Identify which cell holds the provided text, then report its [X, Y] central coordinate. 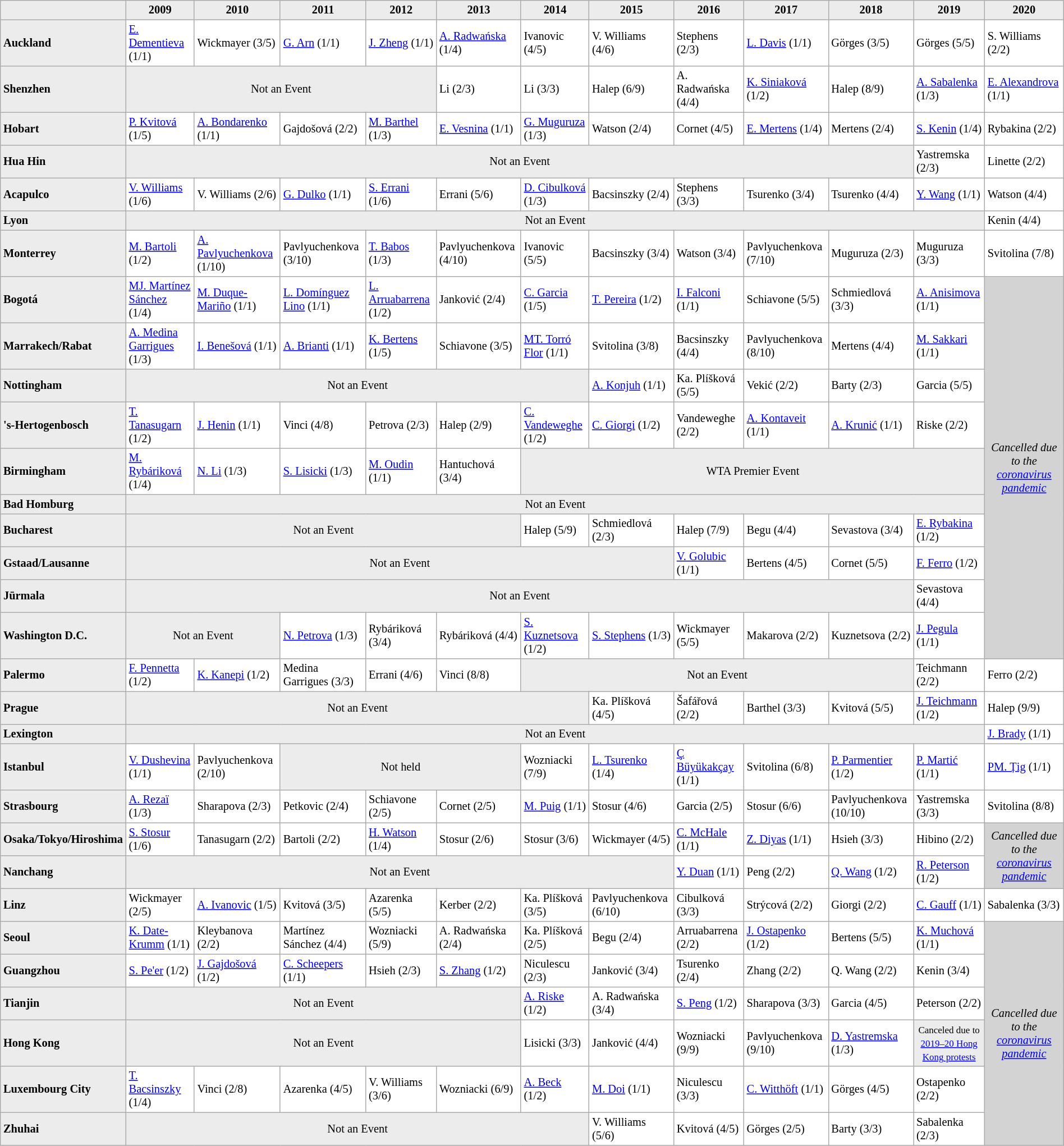
I. Benešová (1/1) [237, 346]
G. Arn (1/1) [323, 43]
Watson (4/4) [1024, 194]
Rybáriková (4/4) [479, 635]
Kenin (4/4) [1024, 221]
K. Kanepi (1/2) [237, 675]
Begu (4/4) [786, 530]
Tsurenko (3/4) [786, 194]
Kleybanova (2/2) [237, 938]
Bucharest [63, 530]
MJ. Martínez Sánchez (1/4) [160, 300]
Ka. Plíšková (5/5) [709, 386]
2015 [632, 10]
A. Riske (1/2) [554, 1003]
Cibulková (3/3) [709, 905]
Vinci (4/8) [323, 425]
Peng (2/2) [786, 872]
Wozniacki (7/9) [554, 767]
Ka. Plíšková (2/5) [554, 938]
E. Mertens (1/4) [786, 129]
Tsurenko (4/4) [871, 194]
Linette (2/2) [1024, 162]
Görges (4/5) [871, 1089]
Bogotá [63, 300]
Hua Hin [63, 162]
Guangzhou [63, 970]
Hantuchová (3/4) [479, 471]
S. Pe'er (1/2) [160, 970]
Schiavone (2/5) [401, 806]
Ç Büyükakçay (1/1) [709, 767]
Hong Kong [63, 1043]
Ostapenko (2/2) [950, 1089]
2013 [479, 10]
Strasbourg [63, 806]
K. Bertens (1/5) [401, 346]
Görges (5/5) [950, 43]
Vinci (8/8) [479, 675]
K. Siniaková (1/2) [786, 89]
Pavlyuchenkova (8/10) [786, 346]
Niculescu (3/3) [709, 1089]
Tianjin [63, 1003]
S. Kuznetsova (1/2) [554, 635]
C. Scheepers (1/1) [323, 970]
2017 [786, 10]
Stosur (2/6) [479, 839]
Vandeweghe (2/2) [709, 425]
Stosur (3/6) [554, 839]
L. Arruabarrena (1/2) [401, 300]
Martínez Sánchez (4/4) [323, 938]
Zhang (2/2) [786, 970]
Hobart [63, 129]
J. Teichmann (1/2) [950, 708]
Begu (2/4) [632, 938]
Palermo [63, 675]
C. Giorgi (1/2) [632, 425]
Ka. Plíšková (3/5) [554, 905]
A. Konjuh (1/1) [632, 386]
Y. Wang (1/1) [950, 194]
Ivanovic (5/5) [554, 253]
V. Golubic (1/1) [709, 563]
Cornet (2/5) [479, 806]
2020 [1024, 10]
Svitolina (6/8) [786, 767]
Errani (5/6) [479, 194]
N. Petrova (1/3) [323, 635]
S. Peng (1/2) [709, 1003]
Barty (3/3) [871, 1129]
C. Witthöft (1/1) [786, 1089]
A. Radwańska (3/4) [632, 1003]
2012 [401, 10]
Pavlyuchenkova (9/10) [786, 1043]
Q. Wang (2/2) [871, 970]
Stosur (6/6) [786, 806]
J. Henin (1/1) [237, 425]
Janković (4/4) [632, 1043]
Lexington [63, 734]
Mertens (4/4) [871, 346]
M. Bartoli (1/2) [160, 253]
J. Gajdošová (1/2) [237, 970]
Görges (2/5) [786, 1129]
A. Radwańska (2/4) [479, 938]
V. Dushevina (1/1) [160, 767]
2014 [554, 10]
J. Pegula (1/1) [950, 635]
Schiavone (3/5) [479, 346]
Cornet (4/5) [709, 129]
Stephens (3/3) [709, 194]
Wozniacki (6/9) [479, 1089]
L. Domínguez Lino (1/1) [323, 300]
Tanasugarn (2/2) [237, 839]
C. McHale (1/1) [709, 839]
2019 [950, 10]
Wickmayer (3/5) [237, 43]
Kvitová (5/5) [871, 708]
Sevastova (3/4) [871, 530]
Stosur (4/6) [632, 806]
Canceled due to 2019–20 Hong Kong protests [950, 1043]
L. Tsurenko (1/4) [632, 767]
2016 [709, 10]
Schiavone (5/5) [786, 300]
Kuznetsova (2/2) [871, 635]
N. Li (1/3) [237, 471]
Garcia (2/5) [709, 806]
Bacsinszky (3/4) [632, 253]
2010 [237, 10]
Kvitová (4/5) [709, 1129]
Pavlyuchenkova (2/10) [237, 767]
Hsieh (3/3) [871, 839]
Muguruza (3/3) [950, 253]
R. Peterson (1/2) [950, 872]
WTA Premier Event [753, 471]
Wickmayer (4/5) [632, 839]
Janković (2/4) [479, 300]
A. Sabalenka (1/3) [950, 89]
2011 [323, 10]
Linz [63, 905]
Sharapova (2/3) [237, 806]
H. Watson (1/4) [401, 839]
Azarenka (4/5) [323, 1089]
Halep (5/9) [554, 530]
Yastremska (3/3) [950, 806]
A. Radwańska (4/4) [709, 89]
Lisicki (3/3) [554, 1043]
A. Anisimova (1/1) [950, 300]
M. Duque-Mariño (1/1) [237, 300]
C. Gauff (1/1) [950, 905]
F. Pennetta (1/2) [160, 675]
Pavlyuchenkova (7/10) [786, 253]
Zhuhai [63, 1129]
Svitolina (3/8) [632, 346]
Vinci (2/8) [237, 1089]
M. Oudin (1/1) [401, 471]
Wozniacki (9/9) [709, 1043]
MT. Torró Flor (1/1) [554, 346]
Errani (4/6) [401, 675]
Svitolina (8/8) [1024, 806]
A. Radwańska (1/4) [479, 43]
M. Doi (1/1) [632, 1089]
F. Ferro (1/2) [950, 563]
Giorgi (2/2) [871, 905]
Sharapova (3/3) [786, 1003]
Yastremska (2/3) [950, 162]
Bertens (4/5) [786, 563]
Makarova (2/2) [786, 635]
P. Kvitová (1/5) [160, 129]
L. Davis (1/1) [786, 43]
Seoul [63, 938]
Muguruza (2/3) [871, 253]
Halep (2/9) [479, 425]
's-Hertogenbosch [63, 425]
K. Muchová (1/1) [950, 938]
G. Dulko (1/1) [323, 194]
Bad Homburg [63, 504]
Sevastova (4/4) [950, 596]
Bacsinszky (2/4) [632, 194]
Sabalenka (3/3) [1024, 905]
J. Brady (1/1) [1024, 734]
S. Stosur (1/6) [160, 839]
A. Krunić (1/1) [871, 425]
E. Alexandrova (1/1) [1024, 89]
T. Bacsinszky (1/4) [160, 1089]
Petkovic (2/4) [323, 806]
J. Ostapenko (1/2) [786, 938]
Watson (2/4) [632, 129]
2009 [160, 10]
Kenin (3/4) [950, 970]
Y. Duan (1/1) [709, 872]
A. Brianti (1/1) [323, 346]
S. Lisicki (1/3) [323, 471]
Görges (3/5) [871, 43]
Not held [401, 767]
Kerber (2/2) [479, 905]
D. Yastremska (1/3) [871, 1043]
Wickmayer (2/5) [160, 905]
E. Dementieva (1/1) [160, 43]
Wozniacki (5/9) [401, 938]
S. Zhang (1/2) [479, 970]
Šafářová (2/2) [709, 708]
Pavlyuchenkova (6/10) [632, 905]
M. Barthel (1/3) [401, 129]
Mertens (2/4) [871, 129]
Rybáriková (3/4) [401, 635]
Li (3/3) [554, 89]
Sabalenka (2/3) [950, 1129]
Marrakech/Rabat [63, 346]
Riske (2/2) [950, 425]
C. Garcia (1/5) [554, 300]
A. Beck (1/2) [554, 1089]
Istanbul [63, 767]
Bertens (5/5) [871, 938]
Stephens (2/3) [709, 43]
A. Medina Garrigues (1/3) [160, 346]
Cornet (5/5) [871, 563]
Schmiedlová (2/3) [632, 530]
P. Martić (1/1) [950, 767]
Luxembourg City [63, 1089]
Jūrmala [63, 596]
Washington D.C. [63, 635]
V. Williams (3/6) [401, 1089]
Pavlyuchenkova (10/10) [871, 806]
T. Pereira (1/2) [632, 300]
I. Falconi (1/1) [709, 300]
P. Parmentier (1/2) [871, 767]
Ferro (2/2) [1024, 675]
S. Errani (1/6) [401, 194]
Halep (8/9) [871, 89]
Bacsinszky (4/4) [709, 346]
Wickmayer (5/5) [709, 635]
Z. Diyas (1/1) [786, 839]
Lyon [63, 221]
T. Babos (1/3) [401, 253]
Osaka/Tokyo/Hiroshima [63, 839]
Auckland [63, 43]
D. Cibulková (1/3) [554, 194]
Petrova (2/3) [401, 425]
Teichmann (2/2) [950, 675]
Hibino (2/2) [950, 839]
Q. Wang (1/2) [871, 872]
Azarenka (5/5) [401, 905]
A. Kontaveit (1/1) [786, 425]
S. Kenin (1/4) [950, 129]
Ivanovic (4/5) [554, 43]
Tsurenko (2/4) [709, 970]
Rybakina (2/2) [1024, 129]
Peterson (2/2) [950, 1003]
E. Vesnina (1/1) [479, 129]
K. Date-Krumm (1/1) [160, 938]
Shenzhen [63, 89]
Medina Garrigues (3/3) [323, 675]
Hsieh (2/3) [401, 970]
Vekić (2/2) [786, 386]
Janković (3/4) [632, 970]
PM. Țig (1/1) [1024, 767]
Pavlyuchenkova (3/10) [323, 253]
A. Bondarenko (1/1) [237, 129]
Bartoli (2/2) [323, 839]
Li (2/3) [479, 89]
Garcia (4/5) [871, 1003]
Halep (9/9) [1024, 708]
Halep (6/9) [632, 89]
M. Puig (1/1) [554, 806]
Monterrey [63, 253]
M. Sakkari (1/1) [950, 346]
Gstaad/Lausanne [63, 563]
Kvitová (3/5) [323, 905]
T. Tanasugarn (1/2) [160, 425]
A. Rezaï (1/3) [160, 806]
S. Williams (2/2) [1024, 43]
Acapulco [63, 194]
M. Rybáriková (1/4) [160, 471]
Arruabarrena (2/2) [709, 938]
Nottingham [63, 386]
Birmingham [63, 471]
Niculescu (2/3) [554, 970]
Strýcová (2/2) [786, 905]
Halep (7/9) [709, 530]
E. Rybakina (1/2) [950, 530]
2018 [871, 10]
Watson (3/4) [709, 253]
V. Williams (1/6) [160, 194]
V. Williams (5/6) [632, 1129]
Prague [63, 708]
A. Pavlyuchenkova (1/10) [237, 253]
Pavlyuchenkova (4/10) [479, 253]
Schmiedlová (3/3) [871, 300]
Garcia (5/5) [950, 386]
Ka. Plíšková (4/5) [632, 708]
V. Williams (4/6) [632, 43]
Svitolina (7/8) [1024, 253]
Nanchang [63, 872]
V. Williams (2/6) [237, 194]
Gajdošová (2/2) [323, 129]
A. Ivanovic (1/5) [237, 905]
Barthel (3/3) [786, 708]
G. Muguruza (1/3) [554, 129]
S. Stephens (1/3) [632, 635]
J. Zheng (1/1) [401, 43]
C. Vandeweghe (1/2) [554, 425]
Barty (2/3) [871, 386]
